Provide the [x, y] coordinate of the cell's center where the given text is located.  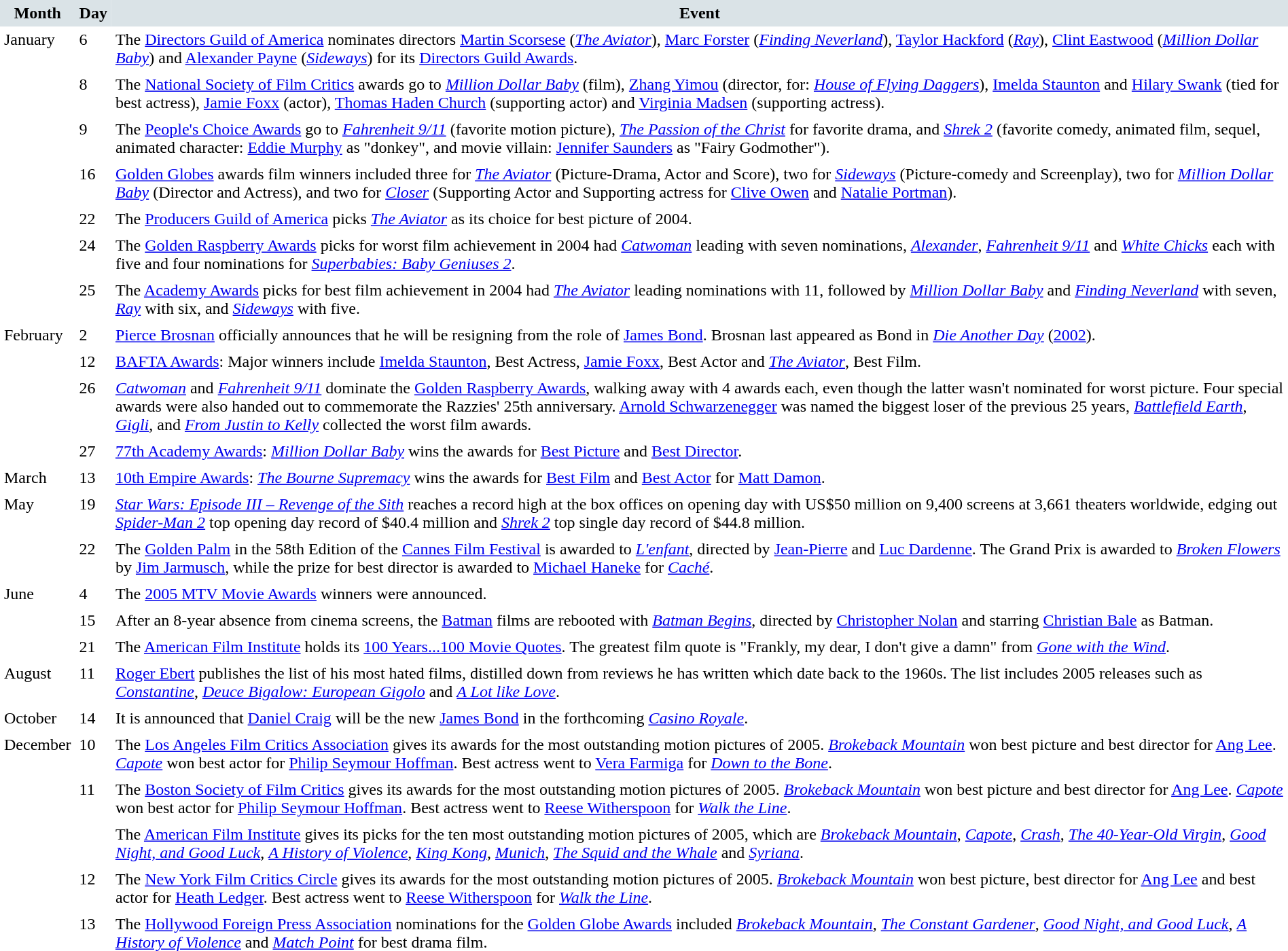
77th Academy Awards: Million Dollar Baby wins the awards for Best Picture and Best Director. [700, 451]
26 [94, 406]
It is announced that Daniel Craig will be the new James Bond in the forthcoming Casino Royale. [700, 719]
8 [94, 94]
The Producers Guild of America picks The Aviator as its choice for best picture of 2004. [700, 219]
May [38, 536]
BAFTA Awards: Major winners include Imelda Staunton, Best Actress, Jamie Foxx, Best Actor and The Aviator, Best Film. [700, 361]
21 [94, 647]
15 [94, 621]
The 2005 MTV Movie Awards winners were announced. [700, 594]
2 [94, 336]
June [38, 621]
13 [94, 478]
Month [38, 14]
Pierce Brosnan officially announces that he will be resigning from the role of James Bond. Brosnan last appeared as Bond in Die Another Day (2002). [700, 336]
4 [94, 594]
6 [94, 49]
24 [94, 255]
Event [700, 14]
25 [94, 300]
10 [94, 754]
14 [94, 719]
March [38, 478]
19 [94, 514]
August [38, 683]
16 [94, 183]
February [38, 393]
10th Empire Awards: The Bourne Supremacy wins the awards for Best Film and Best Actor for Matt Damon. [700, 478]
27 [94, 451]
October [38, 719]
Day [94, 14]
January [38, 174]
9 [94, 139]
